Locate the cell with the specified text and output its (x, y) center coordinate. 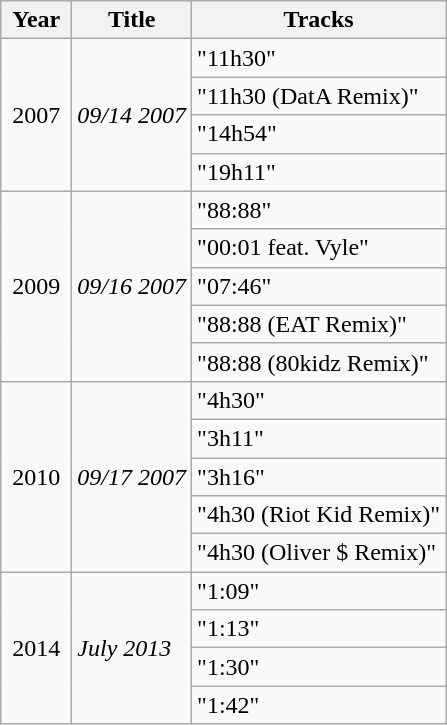
Year (36, 20)
"1:13" (319, 629)
"11h30" (319, 58)
"88:88 (80kidz Remix)" (319, 362)
"1:09" (319, 591)
"3h11" (319, 438)
Tracks (319, 20)
"00:01 feat. Vyle" (319, 248)
"1:42" (319, 705)
2014 (36, 648)
"07:46" (319, 286)
09/16 2007 (132, 286)
09/14 2007 (132, 115)
"4h30 (Oliver $ Remix)" (319, 553)
"4h30 (Riot Kid Remix)" (319, 515)
"88:88" (319, 210)
"3h16" (319, 477)
"19h11" (319, 172)
2009 (36, 286)
2010 (36, 476)
09/17 2007 (132, 476)
"4h30" (319, 400)
"14h54" (319, 134)
"11h30 (DatA Remix)" (319, 96)
"88:88 (EAT Remix)" (319, 324)
July 2013 (132, 648)
2007 (36, 115)
Title (132, 20)
"1:30" (319, 667)
